Return the (X, Y) coordinate for the center point of the cell that contains the specified text.  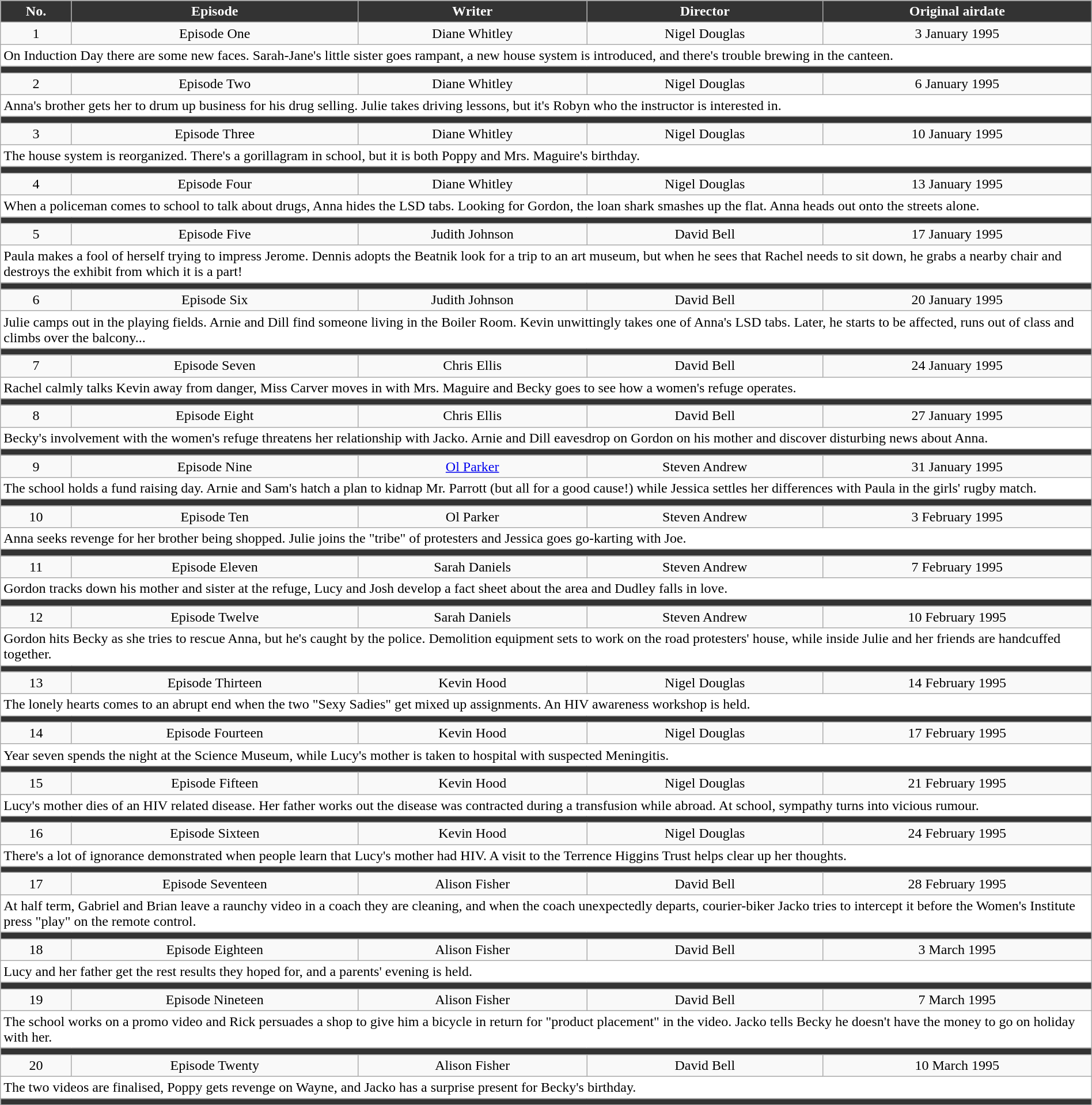
The two videos are finalised, Poppy gets revenge on Wayne, and Jacko has a surprise present for Becky's birthday. (546, 1087)
Episode Six (214, 300)
19 (36, 1000)
31 January 1995 (957, 466)
24 January 1995 (957, 366)
28 February 1995 (957, 884)
12 (36, 617)
7 (36, 366)
15 (36, 783)
20 January 1995 (957, 300)
8 (36, 416)
Lucy and her father get the rest results they hoped for, and a parents' evening is held. (546, 971)
Episode Four (214, 184)
Episode Two (214, 84)
3 (36, 134)
Director (705, 12)
17 February 1995 (957, 733)
13 (36, 683)
11 (36, 567)
Episode Fourteen (214, 733)
10 February 1995 (957, 617)
2 (36, 84)
Episode Seven (214, 366)
Episode Ten (214, 517)
Year seven spends the night at the Science Museum, while Lucy's mother is taken to hospital with suspected Meningitis. (546, 755)
Episode Thirteen (214, 683)
24 February 1995 (957, 834)
Episode Eight (214, 416)
7 February 1995 (957, 567)
Episode (214, 12)
3 March 1995 (957, 949)
Writer (472, 12)
Episode Nine (214, 466)
Episode Five (214, 234)
4 (36, 184)
5 (36, 234)
10 March 1995 (957, 1065)
21 February 1995 (957, 783)
20 (36, 1065)
Episode Seventeen (214, 884)
6 (36, 300)
3 February 1995 (957, 517)
Episode Eleven (214, 567)
9 (36, 466)
14 (36, 733)
Episode Twelve (214, 617)
18 (36, 949)
27 January 1995 (957, 416)
17 January 1995 (957, 234)
17 (36, 884)
The house system is reorganized. There's a gorillagram in school, but it is both Poppy and Mrs. Maguire's birthday. (546, 156)
Rachel calmly talks Kevin away from danger, Miss Carver moves in with Mrs. Maguire and Becky goes to see how a women's refuge operates. (546, 388)
No. (36, 12)
Episode Nineteen (214, 1000)
Original airdate (957, 12)
3 January 1995 (957, 33)
Episode Sixteen (214, 834)
10 January 1995 (957, 134)
Anna's brother gets her to drum up business for his drug selling. Julie takes driving lessons, but it's Robyn who the instructor is interested in. (546, 105)
13 January 1995 (957, 184)
The lonely hearts comes to an abrupt end when the two "Sexy Sadies" get mixed up assignments. An HIV awareness workshop is held. (546, 705)
Episode One (214, 33)
10 (36, 517)
1 (36, 33)
Episode Three (214, 134)
Episode Fifteen (214, 783)
Gordon tracks down his mother and sister at the refuge, Lucy and Josh develop a fact sheet about the area and Dudley falls in love. (546, 589)
7 March 1995 (957, 1000)
Episode Eighteen (214, 949)
16 (36, 834)
Anna seeks revenge for her brother being shopped. Julie joins the "tribe" of protesters and Jessica goes go-karting with Joe. (546, 539)
14 February 1995 (957, 683)
Episode Twenty (214, 1065)
6 January 1995 (957, 84)
